Extract the (x, y) coordinate from the center of the cell holding the provided text.  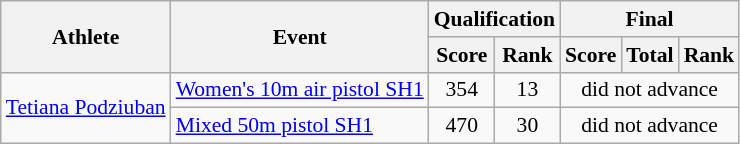
Event (300, 36)
Mixed 50m pistol SH1 (300, 126)
470 (462, 126)
Total (650, 55)
Athlete (86, 36)
Women's 10m air pistol SH1 (300, 90)
354 (462, 90)
Qualification (494, 19)
Tetiana Podziuban (86, 108)
30 (528, 126)
13 (528, 90)
Final (650, 19)
